Return [X, Y] of the center of cell containing provided text 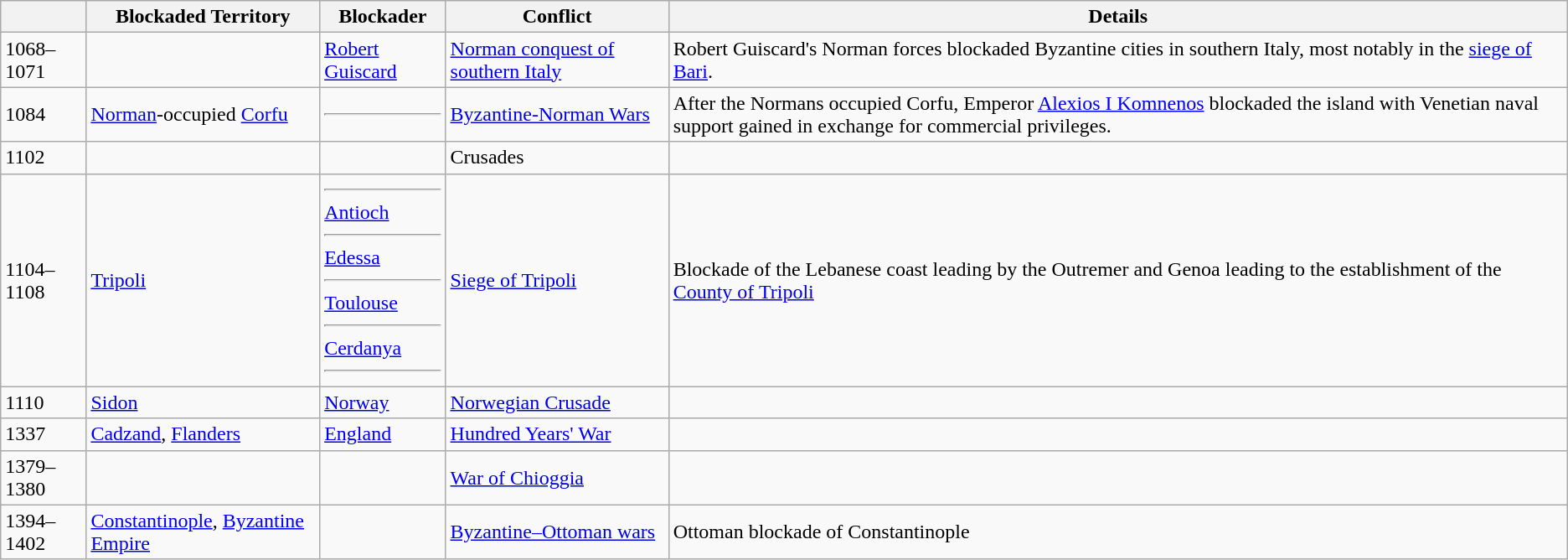
Ottoman blockade of Constantinople [1117, 531]
Crusades [557, 158]
Antioch Edessa Toulouse Cerdanya [383, 280]
Norman-occupied Corfu [203, 114]
Byzantine-Norman Wars [557, 114]
Robert Guiscard's Norman forces blockaded Byzantine cities in southern Italy, most notably in the siege of Bari. [1117, 60]
Norwegian Crusade [557, 402]
Conflict [557, 17]
1104–1108 [44, 280]
Byzantine–Ottoman wars [557, 531]
1068–1071 [44, 60]
Robert Guiscard [383, 60]
1084 [44, 114]
1102 [44, 158]
Siege of Tripoli [557, 280]
Constantinople, Byzantine Empire [203, 531]
Norway [383, 402]
Hundred Years' War [557, 434]
Blockaded Territory [203, 17]
Sidon [203, 402]
Blockader [383, 17]
Norman conquest of southern Italy [557, 60]
1337 [44, 434]
War of Chioggia [557, 478]
1110 [44, 402]
Cadzand, Flanders [203, 434]
1394–1402 [44, 531]
Tripoli [203, 280]
England [383, 434]
Blockade of the Lebanese coast leading by the Outremer and Genoa leading to the establishment of the County of Tripoli [1117, 280]
1379–1380 [44, 478]
Details [1117, 17]
